Pinpoint the cell where the given text exists, returning its [X, Y] midpoint coordinate. 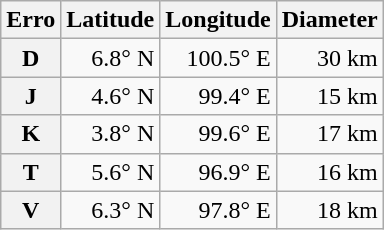
30 km [330, 58]
D [31, 58]
J [31, 96]
96.9° E [218, 172]
17 km [330, 134]
4.6° N [110, 96]
K [31, 134]
Diameter [330, 20]
5.6° N [110, 172]
100.5° E [218, 58]
Longitude [218, 20]
6.8° N [110, 58]
16 km [330, 172]
Erro [31, 20]
Latitude [110, 20]
T [31, 172]
V [31, 210]
3.8° N [110, 134]
18 km [330, 210]
99.6° E [218, 134]
97.8° E [218, 210]
99.4° E [218, 96]
6.3° N [110, 210]
15 km [330, 96]
